Extract the (X, Y) coordinate from the center of the cell holding the provided text.  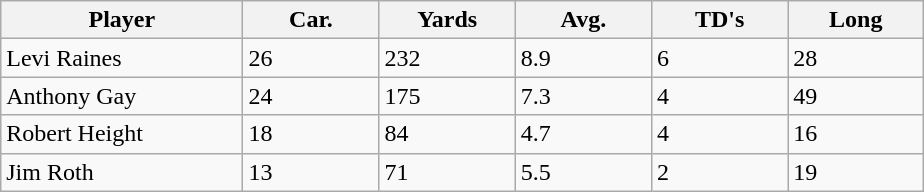
4.7 (583, 134)
Long (856, 20)
Player (122, 20)
Car. (311, 20)
5.5 (583, 172)
Avg. (583, 20)
71 (447, 172)
Robert Height (122, 134)
19 (856, 172)
Jim Roth (122, 172)
7.3 (583, 96)
8.9 (583, 58)
6 (719, 58)
Yards (447, 20)
232 (447, 58)
Anthony Gay (122, 96)
18 (311, 134)
28 (856, 58)
13 (311, 172)
175 (447, 96)
49 (856, 96)
2 (719, 172)
24 (311, 96)
16 (856, 134)
TD's (719, 20)
Levi Raines (122, 58)
26 (311, 58)
84 (447, 134)
